Locate the cell with the specified text and output its (x, y) center coordinate. 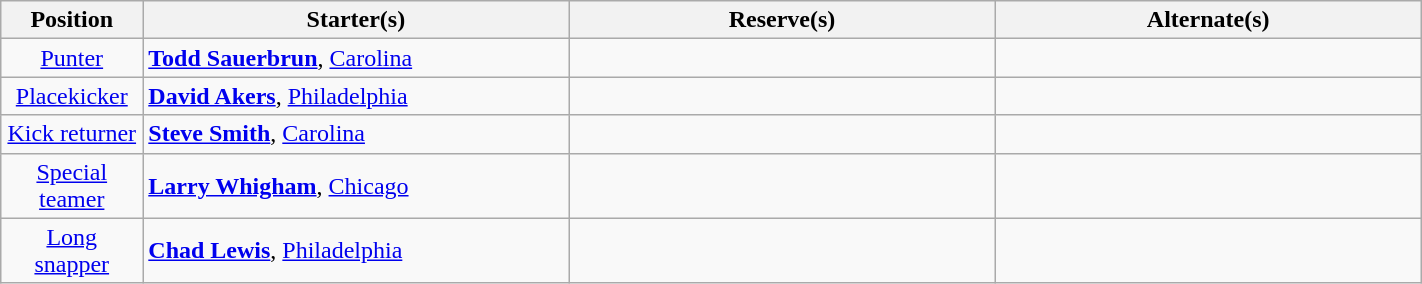
Punter (72, 58)
Todd Sauerbrun, Carolina (356, 58)
Steve Smith, Carolina (356, 134)
Starter(s) (356, 20)
Alternate(s) (1208, 20)
Placekicker (72, 96)
Long snapper (72, 250)
Kick returner (72, 134)
Chad Lewis, Philadelphia (356, 250)
Position (72, 20)
Reserve(s) (782, 20)
Special teamer (72, 186)
David Akers, Philadelphia (356, 96)
Larry Whigham, Chicago (356, 186)
